Extract the [x, y] coordinate from the center of the cell holding the provided text.  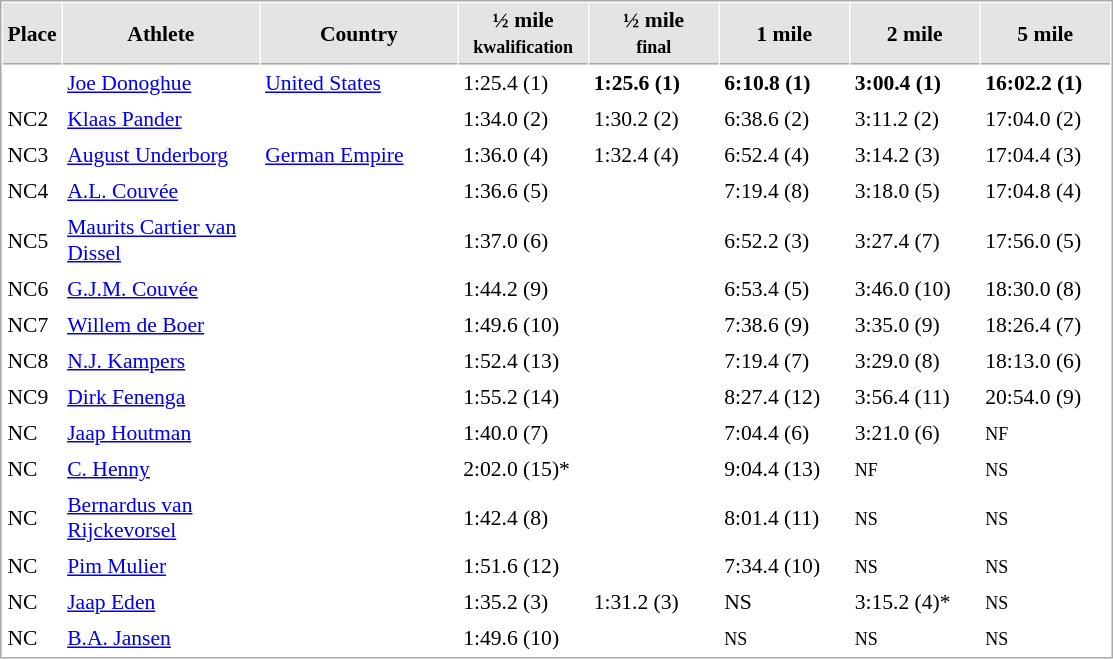
Bernardus van Rijckevorsel [161, 518]
Place [32, 34]
½ milekwalification [524, 34]
1:25.6 (1) [654, 83]
Klaas Pander [161, 119]
3:00.4 (1) [914, 83]
7:04.4 (6) [784, 433]
United States [359, 83]
6:38.6 (2) [784, 119]
½ milefinal [654, 34]
8:01.4 (11) [784, 518]
Maurits Cartier van Dissel [161, 240]
3:21.0 (6) [914, 433]
1 mile [784, 34]
7:34.4 (10) [784, 566]
6:52.2 (3) [784, 240]
G.J.M. Couvée [161, 289]
1:36.0 (4) [524, 155]
German Empire [359, 155]
Jaap Houtman [161, 433]
2:02.0 (15)* [524, 469]
NC4 [32, 191]
Dirk Fenenga [161, 397]
1:31.2 (3) [654, 602]
NC8 [32, 361]
NC3 [32, 155]
1:32.4 (4) [654, 155]
NC6 [32, 289]
6:10.8 (1) [784, 83]
NC5 [32, 240]
3:14.2 (3) [914, 155]
1:52.4 (13) [524, 361]
1:25.4 (1) [524, 83]
3:46.0 (10) [914, 289]
1:40.0 (7) [524, 433]
1:42.4 (8) [524, 518]
18:26.4 (7) [1046, 325]
1:55.2 (14) [524, 397]
6:53.4 (5) [784, 289]
18:13.0 (6) [1046, 361]
3:15.2 (4)* [914, 602]
A.L. Couvée [161, 191]
3:27.4 (7) [914, 240]
Pim Mulier [161, 566]
N.J. Kampers [161, 361]
1:30.2 (2) [654, 119]
1:37.0 (6) [524, 240]
1:44.2 (9) [524, 289]
5 mile [1046, 34]
C. Henny [161, 469]
Jaap Eden [161, 602]
3:35.0 (9) [914, 325]
1:34.0 (2) [524, 119]
17:56.0 (5) [1046, 240]
3:11.2 (2) [914, 119]
Country [359, 34]
Joe Donoghue [161, 83]
8:27.4 (12) [784, 397]
1:51.6 (12) [524, 566]
17:04.0 (2) [1046, 119]
Willem de Boer [161, 325]
9:04.4 (13) [784, 469]
20:54.0 (9) [1046, 397]
3:29.0 (8) [914, 361]
17:04.8 (4) [1046, 191]
7:38.6 (9) [784, 325]
B.A. Jansen [161, 638]
NC2 [32, 119]
NC9 [32, 397]
3:56.4 (11) [914, 397]
16:02.2 (1) [1046, 83]
3:18.0 (5) [914, 191]
17:04.4 (3) [1046, 155]
18:30.0 (8) [1046, 289]
1:36.6 (5) [524, 191]
6:52.4 (4) [784, 155]
2 mile [914, 34]
7:19.4 (7) [784, 361]
Athlete [161, 34]
August Underborg [161, 155]
NC7 [32, 325]
7:19.4 (8) [784, 191]
1:35.2 (3) [524, 602]
